Return (X, Y) of the center of cell containing provided text 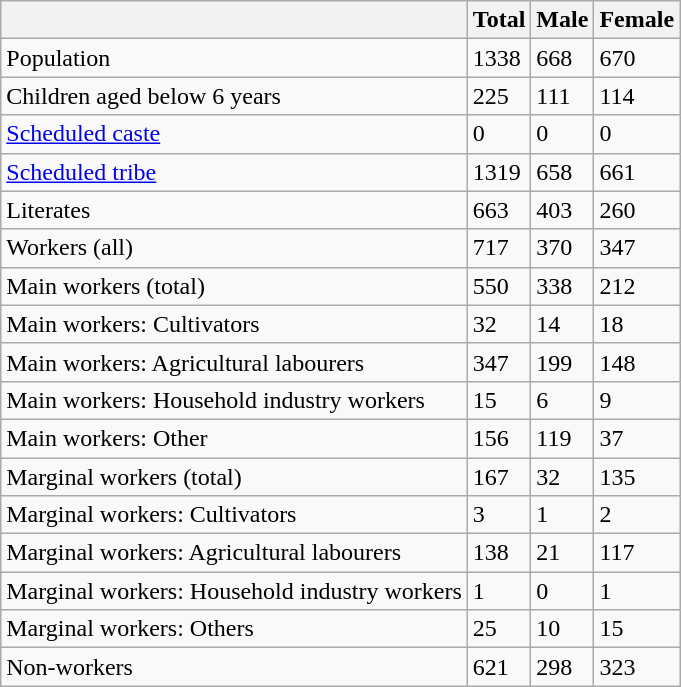
298 (562, 667)
111 (562, 96)
Male (562, 20)
Population (234, 58)
Main workers: Cultivators (234, 324)
Scheduled caste (234, 134)
Literates (234, 210)
3 (499, 515)
621 (499, 667)
323 (637, 667)
37 (637, 438)
18 (637, 324)
663 (499, 210)
Marginal workers (total) (234, 477)
135 (637, 477)
260 (637, 210)
717 (499, 248)
661 (637, 172)
Workers (all) (234, 248)
9 (637, 400)
Main workers: Agricultural labourers (234, 362)
199 (562, 362)
Main workers: Other (234, 438)
1338 (499, 58)
Main workers: Household industry workers (234, 400)
148 (637, 362)
6 (562, 400)
Marginal workers: Household industry workers (234, 591)
114 (637, 96)
Children aged below 6 years (234, 96)
Marginal workers: Others (234, 629)
2 (637, 515)
119 (562, 438)
670 (637, 58)
Marginal workers: Agricultural labourers (234, 553)
403 (562, 210)
167 (499, 477)
1319 (499, 172)
370 (562, 248)
338 (562, 286)
Non-workers (234, 667)
Female (637, 20)
658 (562, 172)
14 (562, 324)
25 (499, 629)
668 (562, 58)
550 (499, 286)
Marginal workers: Cultivators (234, 515)
138 (499, 553)
Scheduled tribe (234, 172)
117 (637, 553)
Total (499, 20)
156 (499, 438)
225 (499, 96)
10 (562, 629)
212 (637, 286)
Main workers (total) (234, 286)
21 (562, 553)
